Determine the [X, Y] coordinate at the center of the cell enclosing the given text.  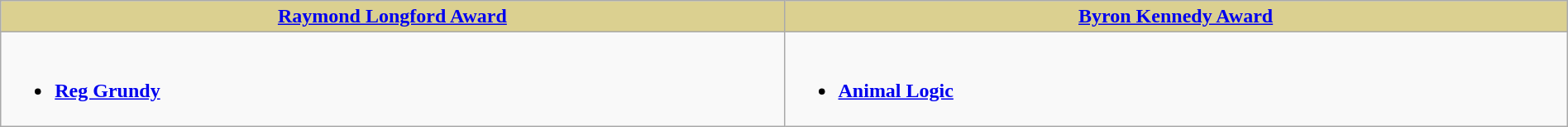
Reg Grundy [392, 80]
Raymond Longford Award [392, 17]
Animal Logic [1176, 80]
Byron Kennedy Award [1176, 17]
